Pinpoint the cell where the given text exists, returning its [x, y] midpoint coordinate. 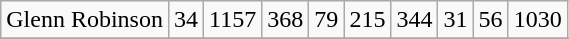
215 [368, 20]
368 [286, 20]
31 [456, 20]
1030 [538, 20]
56 [490, 20]
79 [326, 20]
Glenn Robinson [85, 20]
34 [186, 20]
1157 [233, 20]
344 [414, 20]
